Return [x, y] of the center of cell containing provided text 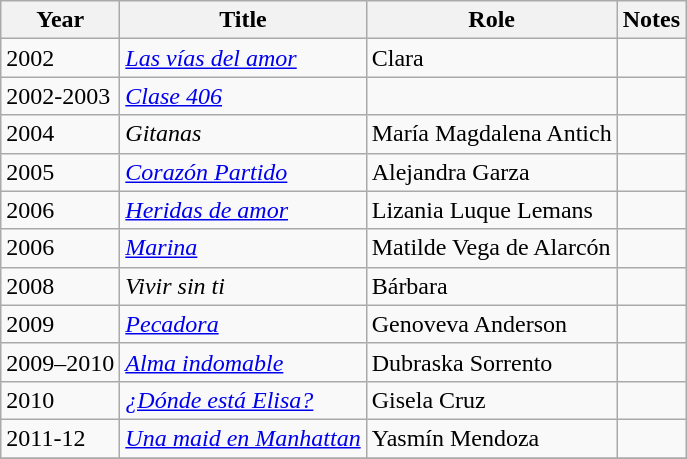
Yasmín Mendoza [492, 438]
Year [60, 20]
Notes [651, 20]
Role [492, 20]
2008 [60, 286]
2002 [60, 58]
2002-2003 [60, 96]
Bárbara [492, 286]
Las vías del amor [243, 58]
Marina [243, 248]
Clara [492, 58]
Gitanas [243, 134]
Heridas de amor [243, 210]
2011-12 [60, 438]
2009 [60, 324]
Dubraska Sorrento [492, 362]
Alma indomable [243, 362]
2004 [60, 134]
Vivir sin ti [243, 286]
Matilde Vega de Alarcón [492, 248]
¿Dónde está Elisa? [243, 400]
2009–2010 [60, 362]
Una maid en Manhattan [243, 438]
2005 [60, 172]
Title [243, 20]
Alejandra Garza [492, 172]
Lizania Luque Lemans [492, 210]
María Magdalena Antich [492, 134]
Gisela Cruz [492, 400]
Clase 406 [243, 96]
2010 [60, 400]
Corazón Partido [243, 172]
Genoveva Anderson [492, 324]
Pecadora [243, 324]
